Output the [X, Y] coordinate of the center of the cell containing the given text.  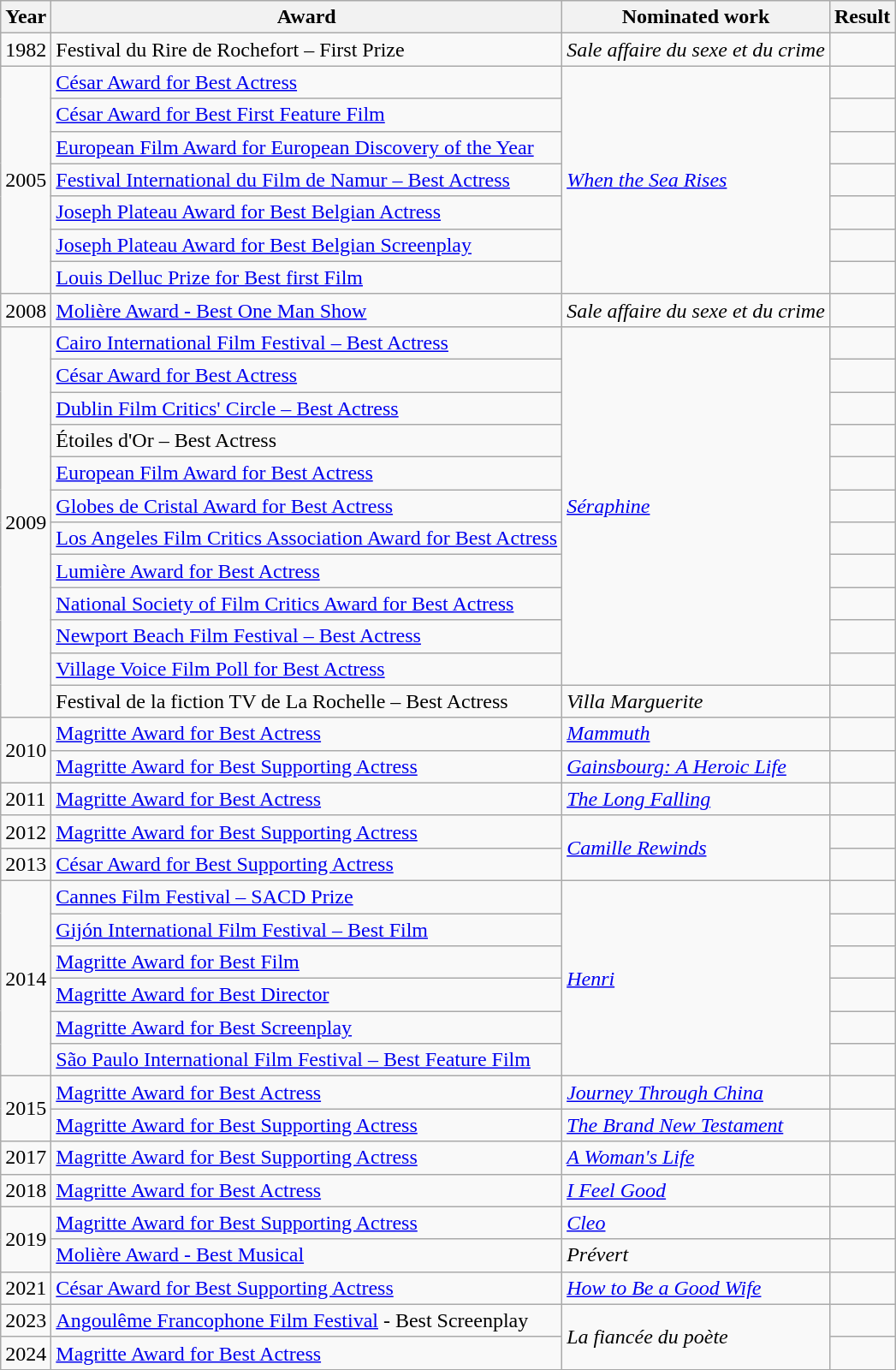
Journey Through China [697, 1093]
European Film Award for European Discovery of the Year [306, 147]
Festival International du Film de Namur – Best Actress [306, 180]
Festival du Rire de Rochefort – First Prize [306, 50]
Magritte Award for Best Film [306, 962]
Magritte Award for Best Director [306, 995]
2023 [26, 1320]
Award [306, 17]
2018 [26, 1190]
Result [862, 17]
1982 [26, 50]
Villa Marguerite [697, 701]
2014 [26, 978]
Camille Rewinds [697, 848]
Prévert [697, 1255]
Gijón International Film Festival – Best Film [306, 929]
Newport Beach Film Festival – Best Actress [306, 636]
Molière Award - Best One Man Show [306, 310]
National Society of Film Critics Award for Best Actress [306, 604]
Cairo International Film Festival – Best Actress [306, 342]
Mammuth [697, 734]
Joseph Plateau Award for Best Belgian Screenplay [306, 245]
Year [26, 17]
Cannes Film Festival – SACD Prize [306, 896]
César Award for Best First Feature Film [306, 115]
I Feel Good [697, 1190]
Molière Award - Best Musical [306, 1255]
Lumière Award for Best Actress [306, 571]
2008 [26, 310]
The Long Falling [697, 799]
Dublin Film Critics' Circle – Best Actress [306, 408]
2009 [26, 522]
2013 [26, 864]
La fiancée du poète [697, 1337]
The Brand New Testament [697, 1125]
How to Be a Good Wife [697, 1288]
Louis Delluc Prize for Best first Film [306, 277]
Étoiles d'Or – Best Actress [306, 441]
2024 [26, 1353]
When the Sea Rises [697, 180]
2017 [26, 1158]
2019 [26, 1239]
Nominated work [697, 17]
Village Voice Film Poll for Best Actress [306, 669]
2010 [26, 750]
European Film Award for Best Actress [306, 474]
2012 [26, 831]
2015 [26, 1109]
Joseph Plateau Award for Best Belgian Actress [306, 212]
2011 [26, 799]
Festival de la fiction TV de La Rochelle – Best Actress [306, 701]
2021 [26, 1288]
2005 [26, 180]
Séraphine [697, 505]
Magritte Award for Best Screenplay [306, 1027]
Cleo [697, 1223]
Henri [697, 978]
São Paulo International Film Festival – Best Feature Film [306, 1060]
A Woman's Life [697, 1158]
Gainsbourg: A Heroic Life [697, 766]
Los Angeles Film Critics Association Award for Best Actress [306, 539]
Globes de Cristal Award for Best Actress [306, 506]
Angoulême Francophone Film Festival - Best Screenplay [306, 1320]
